Determine the (x, y) coordinate at the center of the cell enclosing the given text.  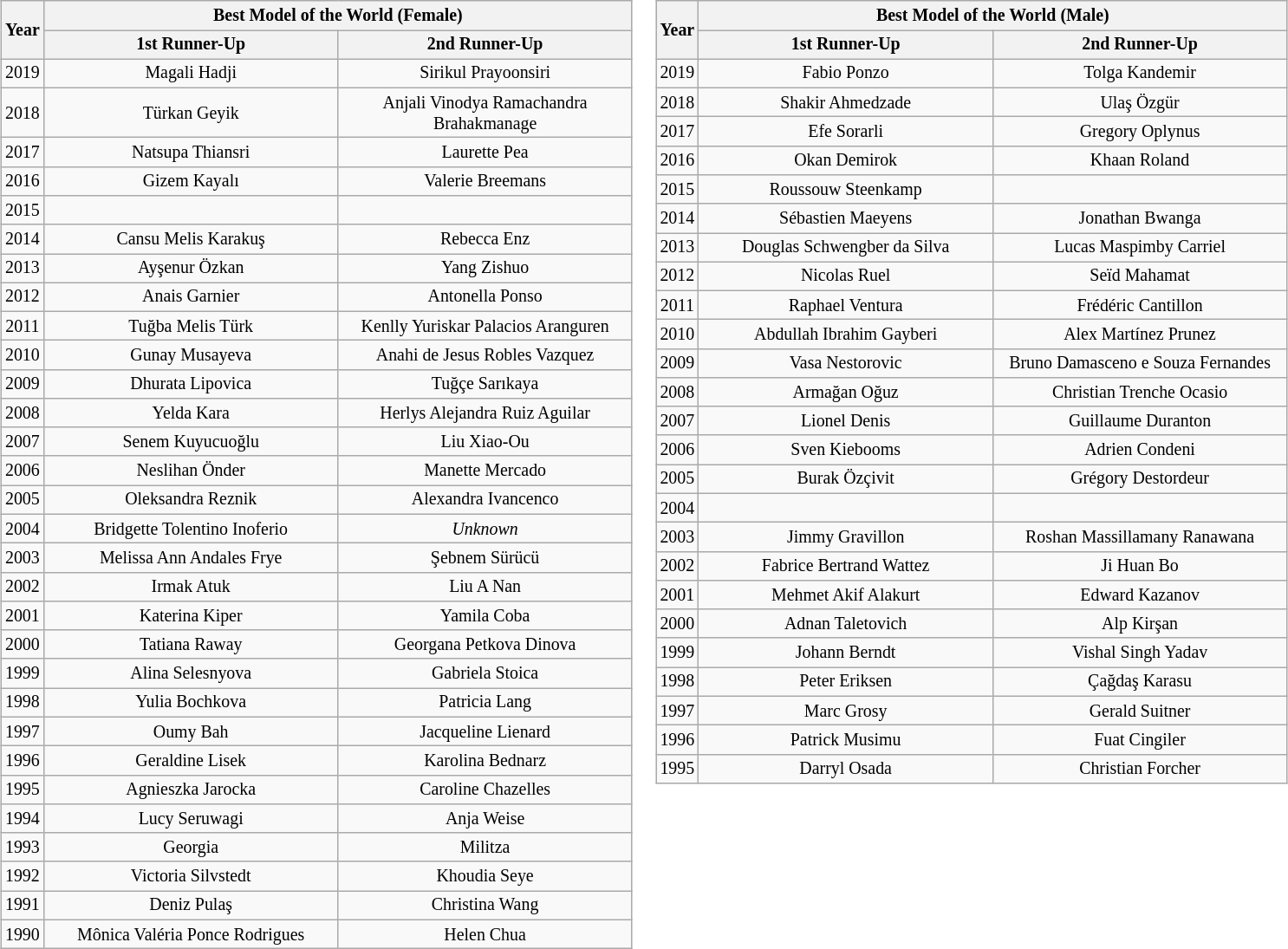
Vishal Singh Yadav (1139, 652)
Roshan Massillamany Ranawana (1139, 537)
Mehmet Akif Alakurt (846, 595)
Militza (485, 848)
Manette Mercado (485, 470)
Yang Zishuo (485, 269)
Deniz Pulaş (191, 905)
Antonella Ponso (485, 296)
Gerald Suitner (1139, 711)
Ayşenur Özkan (191, 269)
Jonathan Bwanga (1139, 218)
Gregory Oplynus (1139, 132)
1993 (23, 848)
Kenlly Yuriskar Palacios Aranguren (485, 326)
Fabio Ponzo (846, 73)
Türkan Geyik (191, 113)
1992 (23, 875)
Bruno Damasceno e Souza Fernandes (1139, 362)
Caroline Chazelles (485, 789)
Georgia (191, 848)
Oleksandra Reznik (191, 499)
Best Model of the World (Male) (993, 16)
Lionel Denis (846, 421)
1991 (23, 905)
Tatiana Raway (191, 645)
Sirikul Prayoonsiri (485, 73)
Alina Selesnyova (191, 673)
Darryl Osada (846, 768)
Çağdaş Karasu (1139, 681)
1990 (23, 934)
Yamila Coba (485, 615)
Vasa Nestorovic (846, 362)
Ulaş Özgür (1139, 102)
Tuğba Melis Türk (191, 326)
Jacqueline Lienard (485, 731)
Lucas Maspimby Carriel (1139, 248)
Neslihan Önder (191, 470)
Melissa Ann Andales Frye (191, 558)
Ji Huan Bo (1139, 565)
Unknown (485, 529)
Georgana Petkova Dinova (485, 645)
Victoria Silvstedt (191, 875)
Patrick Musimu (846, 740)
Johann Berndt (846, 652)
Gizem Kayalı (191, 180)
Magali Hadji (191, 73)
Anjali Vinodya Ramachandra Brahakmanage (485, 113)
1994 (23, 818)
Khaan Roland (1139, 159)
Dhurata Lipovica (191, 383)
Yulia Bochkova (191, 702)
Geraldine Lisek (191, 761)
Marc Grosy (846, 711)
Guillaume Duranton (1139, 421)
Tuğçe Sarıkaya (485, 383)
Tolga Kandemir (1139, 73)
Yelda Kara (191, 413)
Khoudia Seye (485, 875)
Adnan Taletovich (846, 624)
Gabriela Stoica (485, 673)
Valerie Breemans (485, 180)
Irmak Atuk (191, 586)
Helen Chua (485, 934)
Douglas Schwengber da Silva (846, 248)
Karolina Bednarz (485, 761)
Frédéric Cantillon (1139, 305)
Edward Kazanov (1139, 595)
Sébastien Maeyens (846, 218)
Anahi de Jesus Robles Vazquez (485, 355)
Fuat Cingiler (1139, 740)
Gunay Musayeva (191, 355)
Liu A Nan (485, 586)
Oumy Bah (191, 731)
Nicolas Ruel (846, 276)
Efe Sorarli (846, 132)
Adrien Condeni (1139, 449)
Peter Eriksen (846, 681)
Patricia Lang (485, 702)
Laurette Pea (485, 153)
Christian Forcher (1139, 768)
Agnieszka Jarocka (191, 789)
Katerina Kiper (191, 615)
Sven Kiebooms (846, 449)
Seïd Mahamat (1139, 276)
Alp Kirşan (1139, 624)
Anais Garnier (191, 296)
Alex Martínez Prunez (1139, 335)
Abdullah Ibrahim Gayberi (846, 335)
Grégory Destordeur (1139, 478)
Bridgette Tolentino Inoferio (191, 529)
Roussouw Steenkamp (846, 189)
Mônica Valéria Ponce Rodrigues (191, 934)
Shakir Ahmedzade (846, 102)
Christian Trenche Ocasio (1139, 392)
Liu Xiao-Ou (485, 442)
Best Model of the World (Female) (338, 16)
Burak Özçivit (846, 478)
Rebecca Enz (485, 239)
Natsupa Thiansri (191, 153)
Senem Kuyucuoğlu (191, 442)
Christina Wang (485, 905)
Alexandra Ivancenco (485, 499)
Okan Demirok (846, 159)
Raphael Ventura (846, 305)
Herlys Alejandra Ruiz Aguilar (485, 413)
Fabrice Bertrand Wattez (846, 565)
Cansu Melis Karakuş (191, 239)
Anja Weise (485, 818)
Lucy Seruwagi (191, 818)
Jimmy Gravillon (846, 537)
Armağan Oğuz (846, 392)
Şebnem Sürücü (485, 558)
